Return the (X, Y) coordinate for the center point of the cell that contains the specified text.  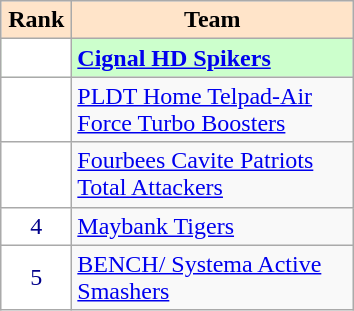
PLDT Home Telpad-Air Force Turbo Boosters (212, 110)
5 (36, 278)
Fourbees Cavite Patriots Total Attackers (212, 174)
Team (212, 20)
Rank (36, 20)
Maybank Tigers (212, 226)
BENCH/ Systema Active Smashers (212, 278)
4 (36, 226)
Cignal HD Spikers (212, 58)
